Search for the cell housing the specified text and yield its (x, y) center coordinate. 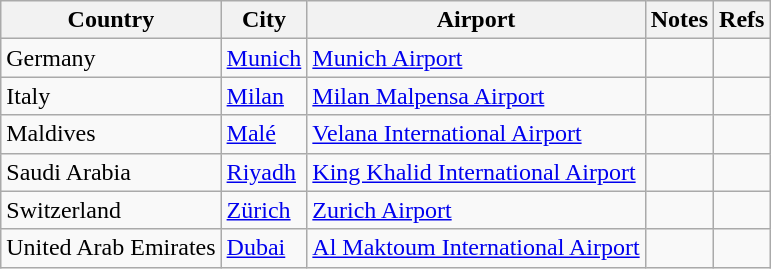
Milan Malpensa Airport (476, 96)
United Arab Emirates (111, 248)
Italy (111, 96)
Switzerland (111, 210)
Munich (264, 58)
Al Maktoum International Airport (476, 248)
Notes (679, 20)
Zürich (264, 210)
Refs (742, 20)
Zurich Airport (476, 210)
Velana International Airport (476, 134)
Maldives (111, 134)
Riyadh (264, 172)
Country (111, 20)
Malé (264, 134)
Airport (476, 20)
Dubai (264, 248)
City (264, 20)
Saudi Arabia (111, 172)
King Khalid International Airport (476, 172)
Germany (111, 58)
Munich Airport (476, 58)
Milan (264, 96)
